From the cell containing the given text, extract its center point as [X, Y] coordinate. 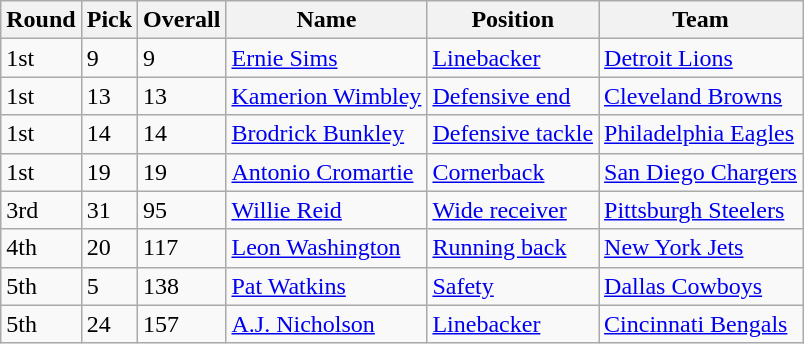
Dallas Cowboys [701, 286]
Leon Washington [326, 248]
Defensive end [513, 96]
Wide receiver [513, 210]
Cornerback [513, 172]
24 [109, 324]
Pick [109, 20]
Detroit Lions [701, 58]
Round [41, 20]
20 [109, 248]
A.J. Nicholson [326, 324]
Brodrick Bunkley [326, 134]
Cincinnati Bengals [701, 324]
Cleveland Browns [701, 96]
Kamerion Wimbley [326, 96]
117 [182, 248]
Position [513, 20]
Willie Reid [326, 210]
Defensive tackle [513, 134]
Safety [513, 286]
Name [326, 20]
Ernie Sims [326, 58]
San Diego Chargers [701, 172]
5 [109, 286]
157 [182, 324]
3rd [41, 210]
Philadelphia Eagles [701, 134]
4th [41, 248]
Pat Watkins [326, 286]
Team [701, 20]
95 [182, 210]
Running back [513, 248]
31 [109, 210]
New York Jets [701, 248]
Pittsburgh Steelers [701, 210]
138 [182, 286]
Antonio Cromartie [326, 172]
Overall [182, 20]
